For the text-containing cell, return its midpoint in (X, Y) coordinate format. 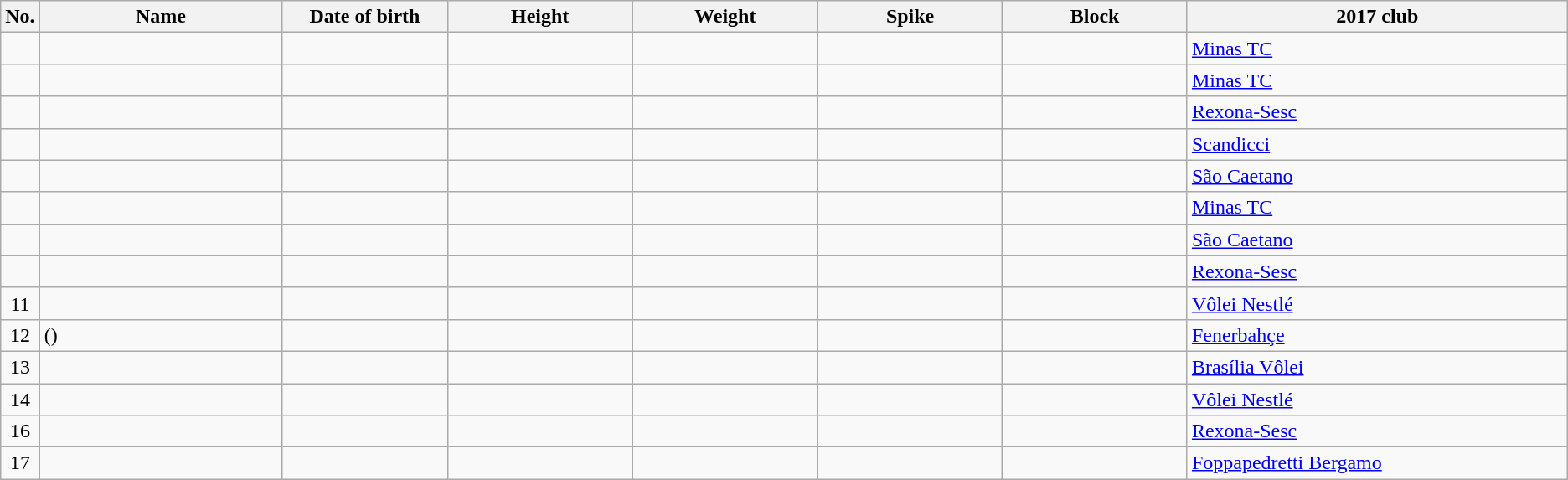
11 (20, 303)
Weight (725, 17)
12 (20, 335)
Fenerbahçe (1377, 335)
Foppapedretti Bergamo (1377, 463)
Scandicci (1377, 144)
() (161, 335)
2017 club (1377, 17)
No. (20, 17)
14 (20, 400)
Brasília Vôlei (1377, 367)
Height (539, 17)
Block (1096, 17)
Name (161, 17)
Spike (910, 17)
13 (20, 367)
17 (20, 463)
16 (20, 431)
Date of birth (365, 17)
